Search for the cell housing the specified text and yield its (X, Y) center coordinate. 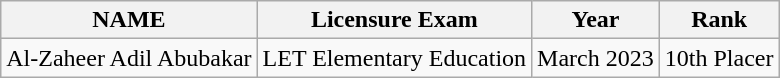
NAME (129, 20)
Licensure Exam (394, 20)
March 2023 (596, 58)
Year (596, 20)
10th Placer (719, 58)
Al-Zaheer Adil Abubakar (129, 58)
LET Elementary Education (394, 58)
Rank (719, 20)
